Scan for the cell matching the given text and deliver its (x, y) coordinate at center. 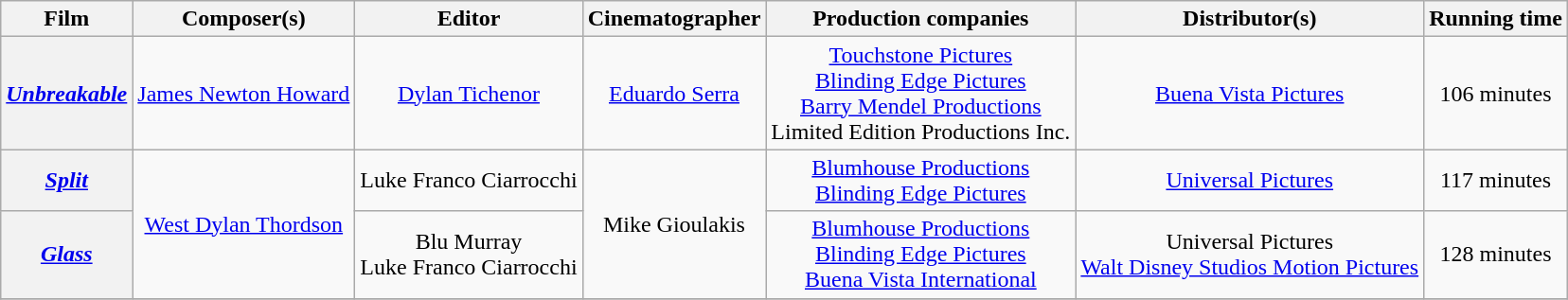
Dylan Tichenor (469, 93)
Production companies (920, 19)
Editor (469, 19)
Eduardo Serra (674, 93)
Cinematographer (674, 19)
106 minutes (1496, 93)
Composer(s) (244, 19)
Split (66, 180)
Mike Gioulakis (674, 223)
Running time (1496, 19)
Glass (66, 255)
Blumhouse ProductionsBlinding Edge PicturesBuena Vista International (920, 255)
West Dylan Thordson (244, 223)
128 minutes (1496, 255)
Buena Vista Pictures (1250, 93)
James Newton Howard (244, 93)
Blu MurrayLuke Franco Ciarrocchi (469, 255)
Luke Franco Ciarrocchi (469, 180)
Universal PicturesWalt Disney Studios Motion Pictures (1250, 255)
Unbreakable (66, 93)
117 minutes (1496, 180)
Blumhouse ProductionsBlinding Edge Pictures (920, 180)
Touchstone PicturesBlinding Edge PicturesBarry Mendel ProductionsLimited Edition Productions Inc. (920, 93)
Universal Pictures (1250, 180)
Film (66, 19)
Distributor(s) (1250, 19)
